Return the [X, Y] coordinate for the center point of the cell that contains the specified text.  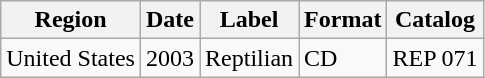
Catalog [435, 20]
Date [170, 20]
Reptilian [250, 58]
REP 071 [435, 58]
Region [71, 20]
United States [71, 58]
Format [343, 20]
2003 [170, 58]
CD [343, 58]
Label [250, 20]
